Output the (x, y) coordinate of the center of the cell containing the given text.  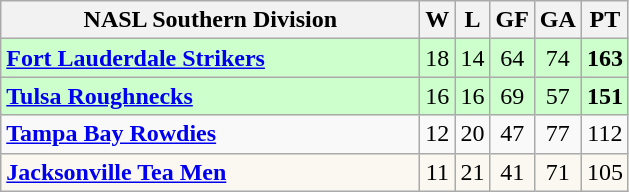
163 (604, 58)
21 (472, 172)
11 (438, 172)
Fort Lauderdale Strikers (210, 58)
PT (604, 20)
20 (472, 134)
Tulsa Roughnecks (210, 96)
74 (558, 58)
69 (512, 96)
47 (512, 134)
NASL Southern Division (210, 20)
Jacksonville Tea Men (210, 172)
W (438, 20)
14 (472, 58)
18 (438, 58)
151 (604, 96)
71 (558, 172)
41 (512, 172)
L (472, 20)
77 (558, 134)
64 (512, 58)
Tampa Bay Rowdies (210, 134)
GA (558, 20)
GF (512, 20)
112 (604, 134)
105 (604, 172)
12 (438, 134)
57 (558, 96)
